Locate the cell with the specified text and output its [X, Y] center coordinate. 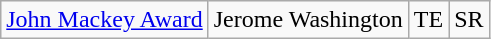
TE [428, 20]
Jerome Washington [308, 20]
John Mackey Award [104, 20]
SR [469, 20]
